Capture the cell that displays the provided text and extract its (x, y) central coordinate. 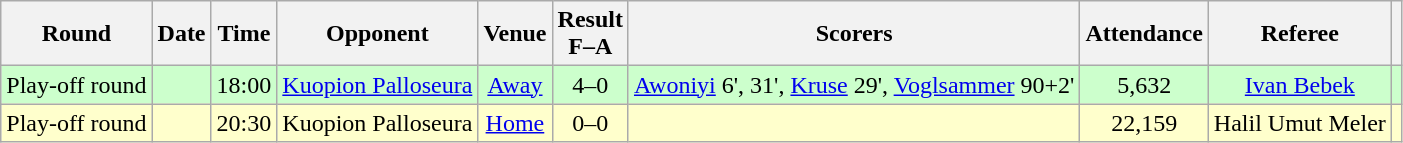
18:00 (244, 85)
5,632 (1144, 85)
Referee (1300, 34)
Ivan Bebek (1300, 85)
ResultF–A (590, 34)
4–0 (590, 85)
Halil Umut Meler (1300, 123)
22,159 (1144, 123)
20:30 (244, 123)
Scorers (854, 34)
Round (76, 34)
Away (515, 85)
Date (182, 34)
0–0 (590, 123)
Attendance (1144, 34)
Time (244, 34)
Home (515, 123)
Awoniyi 6', 31', Kruse 29', Voglsammer 90+2' (854, 85)
Venue (515, 34)
Opponent (378, 34)
